Return (x, y) of the center of cell containing provided text 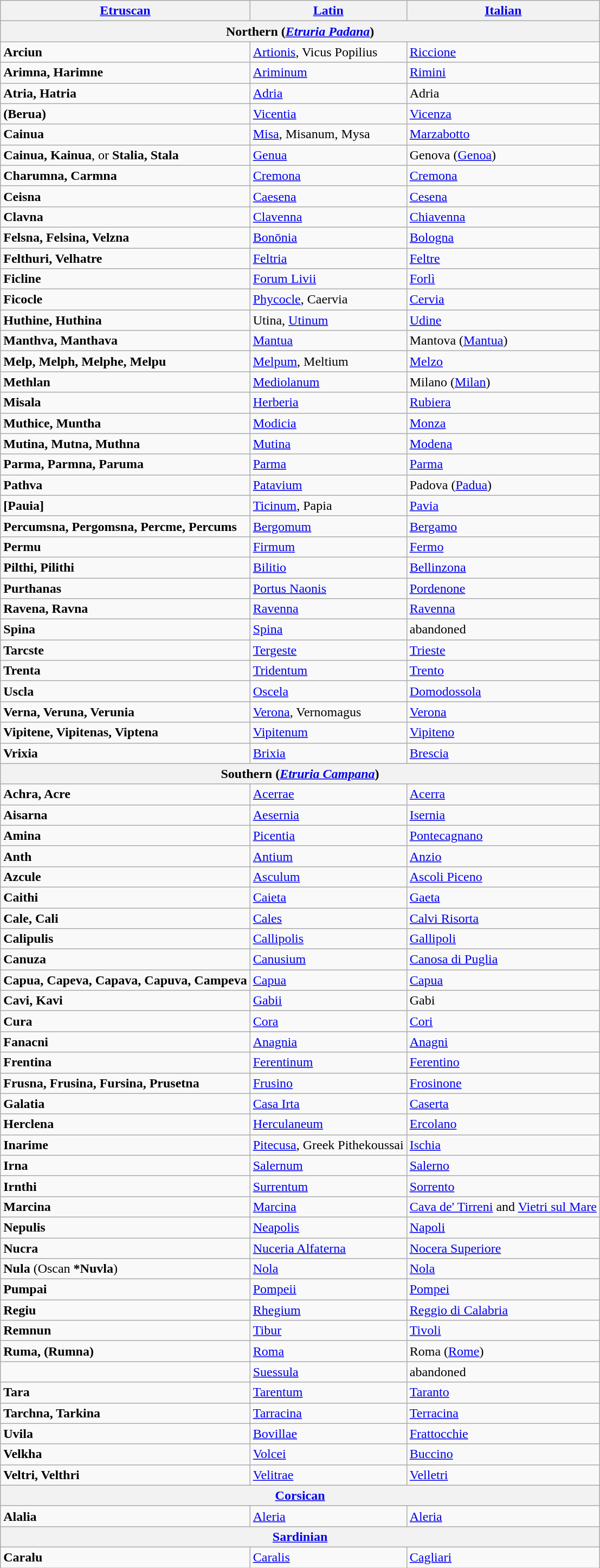
Udine (503, 320)
Uscla (125, 691)
Verona (503, 712)
Phycocle, Caervia (328, 300)
Corsican (300, 1495)
Cesena (503, 196)
Azcule (125, 877)
Tergeste (328, 650)
Verna, Veruna, Verunia (125, 712)
Brescia (503, 753)
[Pauia] (125, 506)
Rhegium (328, 1310)
Utina, Utinum (328, 320)
Gabi (503, 1001)
Ravena, Ravna (125, 609)
Aisarna (125, 815)
Frusino (328, 1083)
Vipiteno (503, 733)
Firmum (328, 547)
Picentia (328, 835)
Ficline (125, 279)
Pitecusa, Greek Pithekoussai (328, 1145)
Anth (125, 856)
Bergomum (328, 526)
Brixia (328, 753)
Aesernia (328, 815)
Veltri, Velthri (125, 1475)
Pompeii (328, 1290)
Cainua, Kainua, or Stalia, Stala (125, 155)
Neapolis (328, 1227)
Bilitio (328, 567)
Forum Livii (328, 279)
Tridentum (328, 671)
Percumsna, Pergomsna, Percme, Percums (125, 526)
Casa Irta (328, 1104)
Verona, Vernomagus (328, 712)
Mantua (328, 341)
Pontecagnano (503, 835)
Bonōnia (328, 237)
Modena (503, 444)
Portus Naonis (328, 588)
Reggio di Calabria (503, 1310)
Calipulis (125, 939)
Nucra (125, 1248)
Methlan (125, 382)
Tibur (328, 1331)
Bellinzona (503, 567)
Muthice, Muntha (125, 423)
Roma (Rome) (503, 1351)
Latin (328, 11)
Fanacni (125, 1042)
Genova (Genoa) (503, 155)
Clavenna (328, 217)
Acerrae (328, 794)
Napoli (503, 1227)
Ferentinum (328, 1062)
Inarime (125, 1145)
Buccino (503, 1454)
Clavna (125, 217)
Tara (125, 1392)
Capua, Capeva, Capava, Capuva, Campeva (125, 980)
Riccione (503, 52)
Charumna, Carmna (125, 176)
Regiu (125, 1310)
Etruscan (125, 11)
Frosinone (503, 1083)
Cagliari (503, 1557)
Mantova (Mantua) (503, 341)
Cura (125, 1021)
Bovillae (328, 1434)
Ariminum (328, 73)
Arciun (125, 52)
Italian (503, 11)
Frentina (125, 1062)
Caserta (503, 1104)
(Berua) (125, 114)
Trenta (125, 671)
Suessula (328, 1372)
Genua (328, 155)
Anzio (503, 856)
Misala (125, 403)
Ceisna (125, 196)
Artionis, Vicus Popilius (328, 52)
Alalia (125, 1516)
Ascoli Piceno (503, 877)
Fermo (503, 547)
Sorrento (503, 1186)
Canusium (328, 960)
Tivoli (503, 1331)
Manthva, Manthava (125, 341)
Caralu (125, 1557)
Felsna, Felsina, Velzna (125, 237)
Purthanas (125, 588)
Bergamo (503, 526)
Modicia (328, 423)
Remnun (125, 1331)
Milano (Milan) (503, 382)
Vipitenum (328, 733)
Surrentum (328, 1186)
Gabii (328, 1001)
Calvi Risorta (503, 918)
Amina (125, 835)
Forlì (503, 279)
Anagnia (328, 1042)
Frusna, Frusina, Fursina, Prusetna (125, 1083)
Cale, Cali (125, 918)
Herclena (125, 1124)
Isernia (503, 815)
Huthine, Huthina (125, 320)
Tarchna, Tarkina (125, 1413)
Melp, Melph, Melphe, Melpu (125, 361)
Padova (Padua) (503, 485)
Permu (125, 547)
Parma, Parmna, Paruma (125, 464)
Galatia (125, 1104)
Felthuri, Velhatre (125, 258)
Irnthi (125, 1186)
Nocera Superiore (503, 1248)
Asculum (328, 877)
Caithi (125, 897)
Tarracina (328, 1413)
Pumpai (125, 1290)
Atria, Hatria (125, 93)
Nepulis (125, 1227)
Nula (Oscan *Nuvla) (125, 1269)
Gallipoli (503, 939)
Vicenza (503, 114)
Cervia (503, 300)
Pathva (125, 485)
Sardinian (300, 1537)
Caralis (328, 1557)
Cori (503, 1021)
Taranto (503, 1392)
Caesena (328, 196)
Irna (125, 1165)
Northern (Etruria Padana) (300, 31)
Tarentum (328, 1392)
Oscela (328, 691)
Trento (503, 671)
Pilthi, Pilithi (125, 567)
Ercolano (503, 1124)
Cava de' Tirreni and Vietri sul Mare (503, 1207)
Chiavenna (503, 217)
Vrixia (125, 753)
Domodossola (503, 691)
Uvila (125, 1434)
Southern (Etruria Campana) (300, 774)
Velletri (503, 1475)
Antium (328, 856)
Frattocchie (503, 1434)
Herculaneum (328, 1124)
Cales (328, 918)
Vipitene, Vipitenas, Viptena (125, 733)
Herberia (328, 403)
Cora (328, 1021)
Pordenone (503, 588)
Ficocle (125, 300)
Vicentia (328, 114)
Melpum, Meltium (328, 361)
Monza (503, 423)
Pavia (503, 506)
Ruma, (Rumna) (125, 1351)
Arimna, Harimne (125, 73)
Caieta (328, 897)
Velkha (125, 1454)
Pompei (503, 1290)
Melzo (503, 361)
Roma (328, 1351)
Mutina, Mutna, Muthna (125, 444)
Feltre (503, 258)
Nuceria Alfaterna (328, 1248)
Callipolis (328, 939)
Mutina (328, 444)
Ferentino (503, 1062)
Tarcste (125, 650)
Feltria (328, 258)
Canosa di Puglia (503, 960)
Acerra (503, 794)
Cainua (125, 134)
Achra, Acre (125, 794)
Salerno (503, 1165)
Cavi, Kavi (125, 1001)
Canuza (125, 960)
Gaeta (503, 897)
Patavium (328, 485)
Mediolanum (328, 382)
Ischia (503, 1145)
Misa, Misanum, Mysa (328, 134)
Marzabotto (503, 134)
Rubiera (503, 403)
Bologna (503, 237)
Rimini (503, 73)
Ticinum, Papia (328, 506)
Trieste (503, 650)
Terracina (503, 1413)
Volcei (328, 1454)
Anagni (503, 1042)
Salernum (328, 1165)
Velitrae (328, 1475)
